For the text-containing cell, return its midpoint in [x, y] coordinate format. 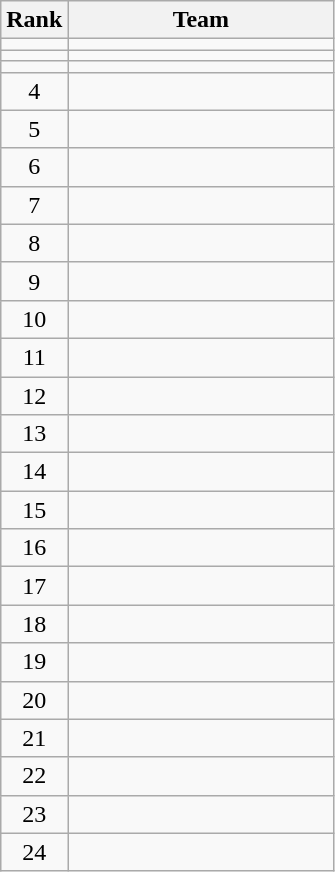
14 [34, 472]
Team [201, 20]
17 [34, 586]
21 [34, 738]
11 [34, 357]
16 [34, 548]
23 [34, 814]
Rank [34, 20]
5 [34, 129]
19 [34, 662]
22 [34, 776]
15 [34, 510]
13 [34, 434]
6 [34, 167]
18 [34, 624]
7 [34, 205]
12 [34, 395]
9 [34, 281]
20 [34, 700]
4 [34, 91]
10 [34, 319]
8 [34, 243]
24 [34, 852]
